Capture the cell that displays the provided text and extract its (x, y) central coordinate. 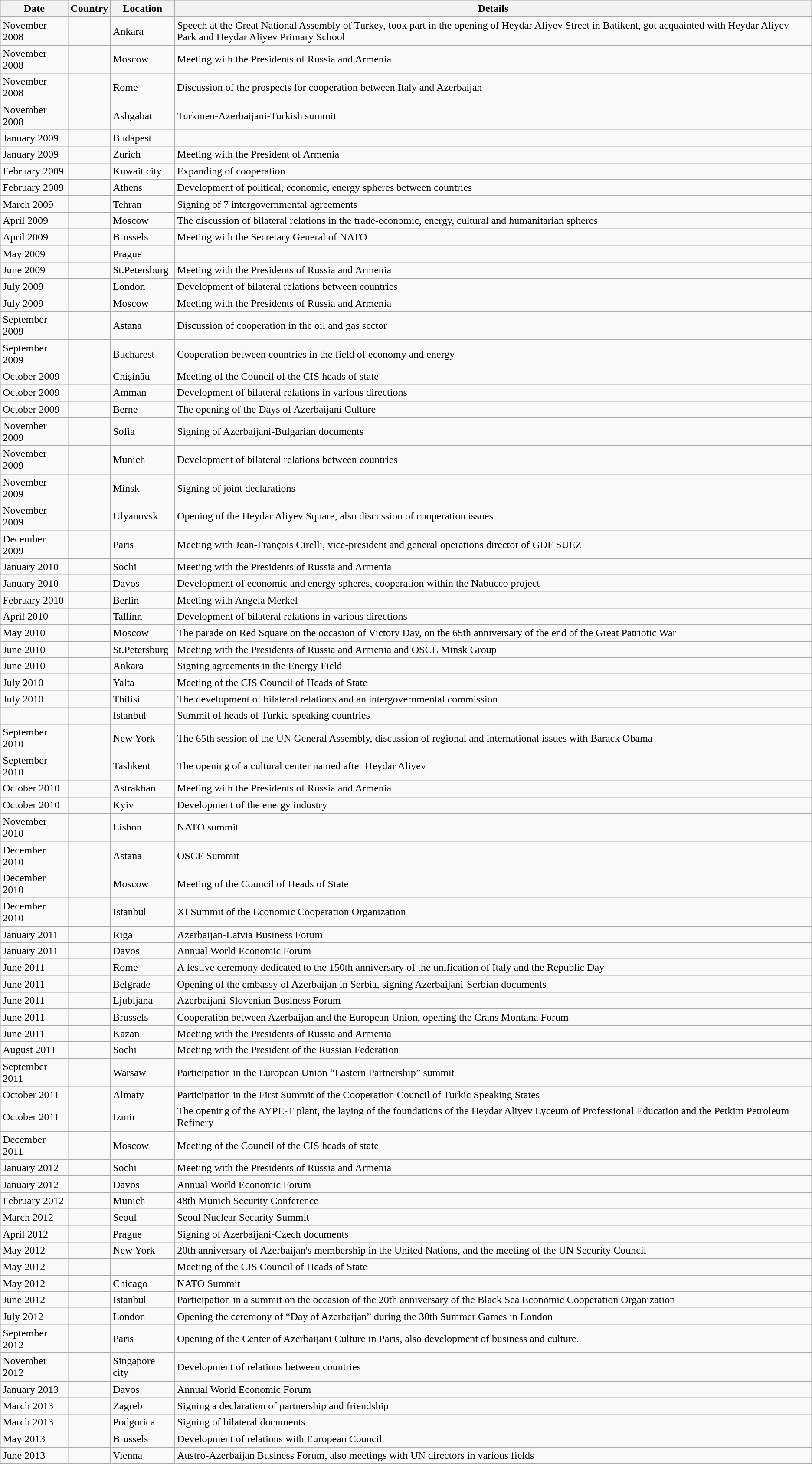
Meeting with Jean-François Cirelli, vice-president and general operations director of GDF SUEZ (494, 544)
Azerbaijani-Slovenian Business Forum (494, 1001)
Turkmen-Azerbaijani-Turkish summit (494, 115)
The 65th session of the UN General Assembly, discussion of regional and international issues with Barack Obama (494, 738)
Date (34, 9)
Discussion of the prospects for cooperation between Italy and Azerbaijan (494, 88)
Expanding of cooperation (494, 171)
March 2009 (34, 204)
April 2010 (34, 617)
Kyiv (143, 805)
Development of the energy industry (494, 805)
Riga (143, 934)
May 2013 (34, 1439)
June 2013 (34, 1455)
Opening of the Heydar Aliyev Square, also discussion of cooperation issues (494, 516)
Location (143, 9)
Berne (143, 409)
Kuwait city (143, 171)
The opening of the Days of Azerbaijani Culture (494, 409)
The parade on Red Square on the occasion of Victory Day, on the 65th anniversary of the end of the Great Patriotic War (494, 633)
December 2009 (34, 544)
February 2010 (34, 600)
Azerbaijan-Latvia Business Forum (494, 934)
Yalta (143, 683)
XI Summit of the Economic Cooperation Organization (494, 912)
The development of bilateral relations and an intergovernmental commission (494, 699)
Berlin (143, 600)
Discussion of cooperation in the oil and gas sector (494, 325)
Tbilisi (143, 699)
Participation in a summit on the occasion of the 20th anniversary of the Black Sea Economic Cooperation Organization (494, 1300)
December 2011 (34, 1146)
48th Munich Security Conference (494, 1201)
Summit of heads of Turkic-speaking countries (494, 716)
July 2012 (34, 1316)
Signing of Azerbaijani-Czech documents (494, 1234)
Participation in the European Union “Eastern Partnership” summit (494, 1073)
Meeting with the Presidents of Russia and Armenia and OSCE Minsk Group (494, 650)
Meeting with Angela Merkel (494, 600)
Vienna (143, 1455)
NATO Summit (494, 1283)
Opening of the Center of Azerbaijani Culture in Paris, also development of business and culture. (494, 1339)
Development of economic and energy spheres, cooperation within the Nabucco project (494, 583)
January 2013 (34, 1389)
Signing of Azerbaijani-Bulgarian documents (494, 431)
Warsaw (143, 1073)
May 2009 (34, 254)
Ulyanovsk (143, 516)
Seoul (143, 1217)
Almaty (143, 1095)
Kazan (143, 1034)
Signing of joint declarations (494, 488)
Development of relations between countries (494, 1367)
The opening of a cultural center named after Heydar Aliyev (494, 766)
Signing of bilateral documents (494, 1422)
Bucharest (143, 354)
Ashgabat (143, 115)
February 2012 (34, 1201)
Singapore city (143, 1367)
Signing agreements in the Energy Field (494, 666)
August 2011 (34, 1050)
September 2012 (34, 1339)
Meeting with the Secretary General of NATO (494, 237)
Meeting of the Council of Heads of State (494, 883)
Zagreb (143, 1406)
Belgrade (143, 984)
Cooperation between countries in the field of economy and energy (494, 354)
Lisbon (143, 827)
Budapest (143, 138)
Participation in the First Summit of the Cooperation Council of Turkic Speaking States (494, 1095)
April 2012 (34, 1234)
Izmir (143, 1117)
Sofia (143, 431)
Meeting with the President of the Russian Federation (494, 1050)
Development of relations with European Council (494, 1439)
The discussion of bilateral relations in the trade-economic, energy, cultural and humanitarian spheres (494, 220)
November 2010 (34, 827)
Development of political, economic, energy spheres between countries (494, 187)
Minsk (143, 488)
Amman (143, 393)
A festive ceremony dedicated to the 150th anniversary of the unification of Italy and the Republic Day (494, 968)
Podgorica (143, 1422)
May 2010 (34, 633)
Tehran (143, 204)
Chicago (143, 1283)
Chișinău (143, 376)
Athens (143, 187)
Ljubljana (143, 1001)
June 2012 (34, 1300)
Cooperation between Azerbaijan and the European Union, opening the Crans Montana Forum (494, 1017)
OSCE Summit (494, 856)
NATO summit (494, 827)
Austro-Azerbaijan Business Forum, also meetings with UN directors in various fields (494, 1455)
Signing of 7 intergovernmental agreements (494, 204)
Tallinn (143, 617)
Opening the ceremony of “Day of Azerbaijan” during the 30th Summer Games in London (494, 1316)
Details (494, 9)
Seoul Nuclear Security Summit (494, 1217)
November 2012 (34, 1367)
March 2012 (34, 1217)
September 2011 (34, 1073)
Astrakhan (143, 788)
Country (89, 9)
June 2009 (34, 270)
Meeting with the President of Armenia (494, 154)
20th anniversary of Azerbaijan's membership in the United Nations, and the meeting of the UN Security Council (494, 1251)
Zurich (143, 154)
Signing a declaration of partnership and friendship (494, 1406)
Opening of the embassy of Azerbaijan in Serbia, signing Azerbaijani-Serbian documents (494, 984)
Tashkent (143, 766)
